Find where the given text appears and provide that cell's center as [x, y] coordinate. 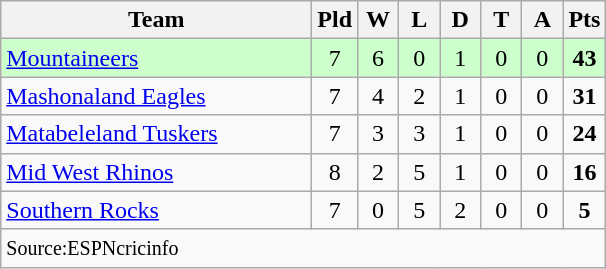
Mid West Rhinos [156, 172]
L [420, 20]
Mashonaland Eagles [156, 96]
D [460, 20]
T [502, 20]
Pld [335, 20]
31 [584, 96]
6 [378, 58]
24 [584, 134]
8 [335, 172]
Matabeleland Tuskers [156, 134]
4 [378, 96]
43 [584, 58]
Team [156, 20]
W [378, 20]
Mountaineers [156, 58]
Southern Rocks [156, 210]
16 [584, 172]
Pts [584, 20]
Source:ESPNcricinfo [304, 248]
A [542, 20]
